For the text-containing cell, return its midpoint in (X, Y) coordinate format. 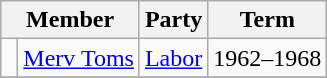
1962–1968 (268, 58)
Labor (173, 58)
Merv Toms (79, 58)
Party (173, 20)
Member (70, 20)
Term (268, 20)
